Extract the (X, Y) coordinate from the center of the cell holding the provided text.  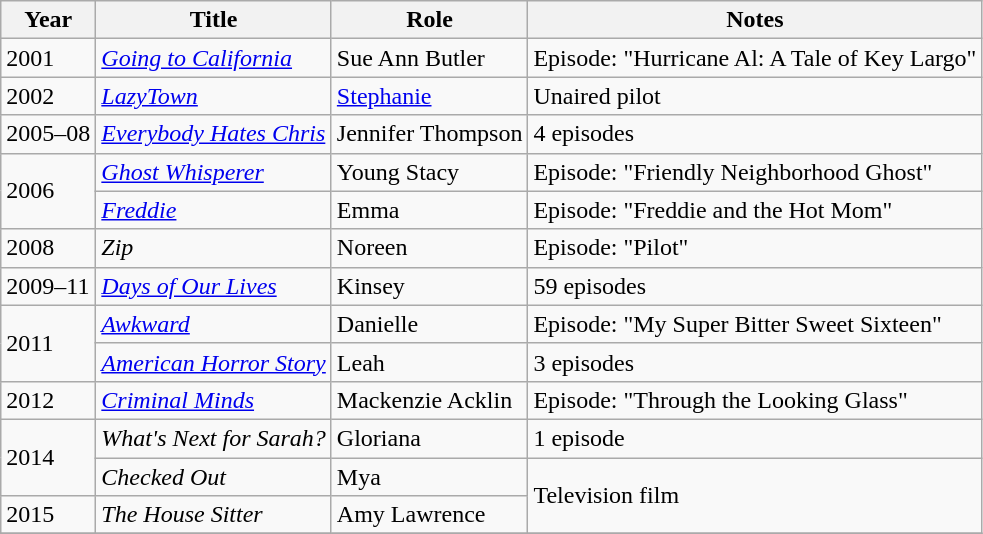
Zip (214, 248)
2006 (48, 191)
Criminal Minds (214, 400)
Noreen (430, 248)
Freddie (214, 210)
What's Next for Sarah? (214, 438)
2001 (48, 58)
Episode: "Through the Looking Glass" (755, 400)
4 episodes (755, 134)
1 episode (755, 438)
Episode: "Pilot" (755, 248)
Role (430, 20)
American Horror Story (214, 362)
Notes (755, 20)
Mya (430, 477)
Emma (430, 210)
Stephanie (430, 96)
Title (214, 20)
2002 (48, 96)
2005–08 (48, 134)
Awkward (214, 324)
2012 (48, 400)
2015 (48, 515)
Gloriana (430, 438)
Days of Our Lives (214, 286)
2009–11 (48, 286)
LazyTown (214, 96)
Episode: "Freddie and the Hot Mom" (755, 210)
59 episodes (755, 286)
Sue Ann Butler (430, 58)
Checked Out (214, 477)
Danielle (430, 324)
Amy Lawrence (430, 515)
Year (48, 20)
The House Sitter (214, 515)
Mackenzie Acklin (430, 400)
Unaired pilot (755, 96)
Episode: "Hurricane Al: A Tale of Key Largo" (755, 58)
Episode: "Friendly Neighborhood Ghost" (755, 172)
Jennifer Thompson (430, 134)
2011 (48, 343)
Young Stacy (430, 172)
Television film (755, 496)
Ghost Whisperer (214, 172)
Going to California (214, 58)
Everybody Hates Chris (214, 134)
2014 (48, 457)
Kinsey (430, 286)
3 episodes (755, 362)
Episode: "My Super Bitter Sweet Sixteen" (755, 324)
2008 (48, 248)
Leah (430, 362)
